Detect which cell encompasses the target text, then output its [x, y] center coordinate. 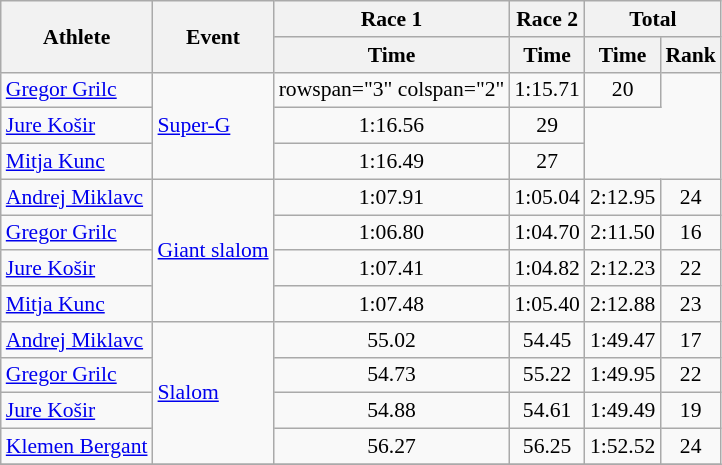
1:52.52 [622, 447]
1:04.82 [546, 269]
1:49.47 [622, 340]
54.45 [546, 340]
1:16.49 [392, 162]
54.61 [546, 411]
16 [690, 233]
54.88 [392, 411]
1:04.70 [546, 233]
2:12.95 [622, 197]
19 [690, 411]
Rank [690, 55]
Super-G [214, 126]
1:05.40 [546, 304]
2:11.50 [622, 233]
rowspan="3" colspan="2" [392, 90]
29 [546, 126]
1:49.95 [622, 375]
Klemen Bergant [77, 447]
1:16.56 [392, 126]
Athlete [77, 36]
56.25 [546, 447]
17 [690, 340]
55.02 [392, 340]
Slalom [214, 393]
Race 1 [392, 19]
1:07.41 [392, 269]
Giant slalom [214, 250]
1:06.80 [392, 233]
1:49.49 [622, 411]
1:15.71 [546, 90]
1:07.48 [392, 304]
2:12.23 [622, 269]
56.27 [392, 447]
Race 2 [546, 19]
1:05.04 [546, 197]
20 [622, 90]
55.22 [546, 375]
2:12.88 [622, 304]
Total [653, 19]
Event [214, 36]
54.73 [392, 375]
27 [546, 162]
1:07.91 [392, 197]
23 [690, 304]
